Extract the (x, y) coordinate from the center of the cell holding the provided text.  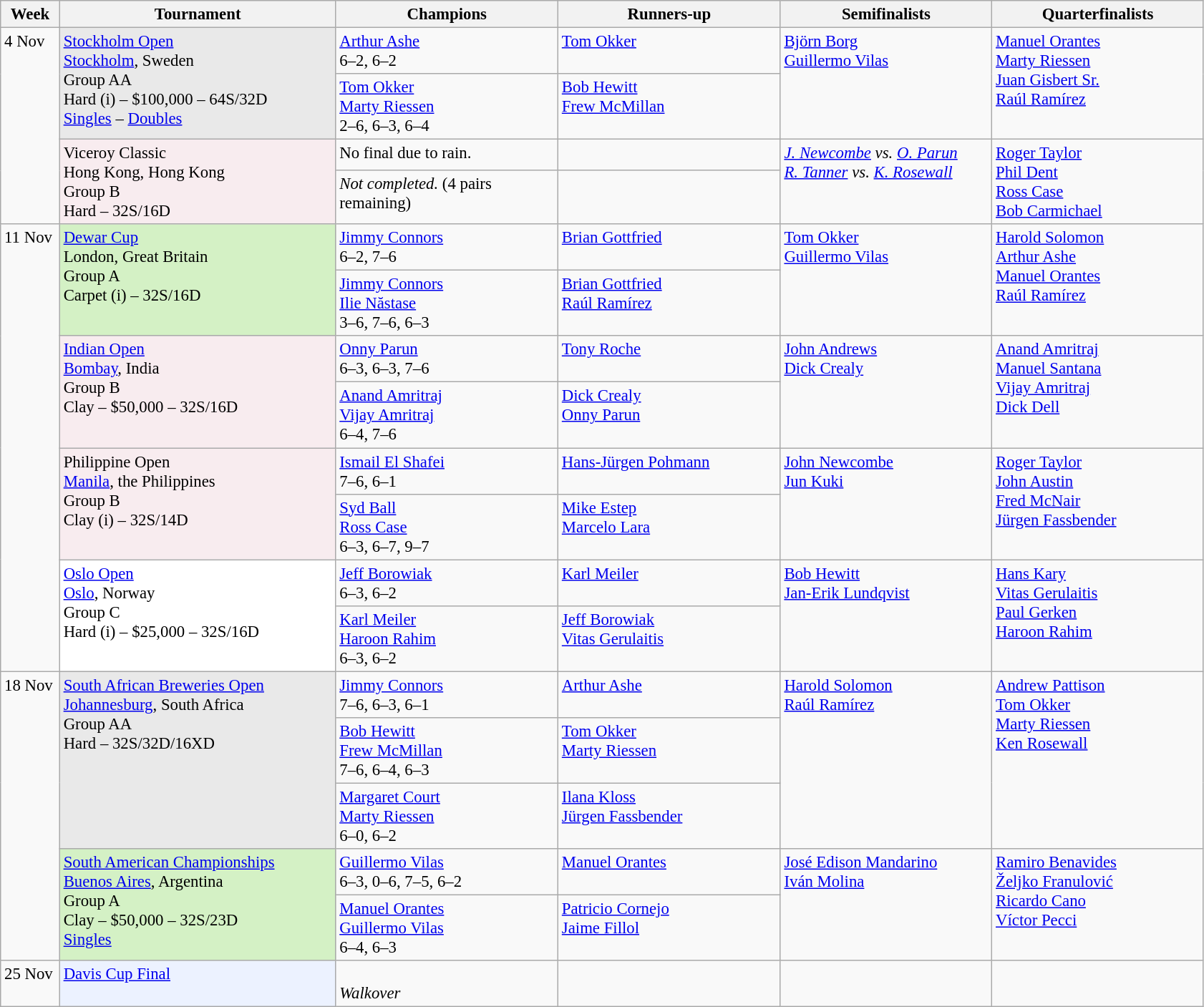
Harold Solomon Raúl Ramírez (886, 760)
Tom Okker Marty Riessen (670, 751)
Ismail El Shafei 7–6, 6–1 (447, 471)
Not completed. (4 pairs remaining) (447, 198)
South African Breweries Open Johannesburg, South Africa Group AA Hard – 32S/32D/16XD (198, 760)
Bob Hewitt Frew McMillan (670, 107)
John Newcombe Jun Kuki (886, 504)
John Andrews Dick Crealy (886, 392)
Brian Gottfried (670, 248)
4 Nov (30, 126)
Guillermo Vilas 6–3, 0–6, 7–5, 6–2 (447, 872)
Week (30, 14)
José Edison Mandarino Iván Molina (886, 905)
Arthur Ashe 6–2, 6–2 (447, 52)
Dewar Cup London, Great Britain Group A Carpet (i) – 32S/16D (198, 280)
Brian Gottfried Raúl Ramírez (670, 303)
Onny Parun 6–3, 6–3, 7–6 (447, 359)
Tom Okker (670, 52)
Ramiro Benavides Željko Franulović Ricardo Cano Víctor Pecci (1098, 905)
Margaret Court Marty Riessen 6–0, 6–2 (447, 816)
25 Nov (30, 983)
South American Championships Buenos Aires, Argentina Group A Clay – $50,000 – 32S/23D Singles (198, 905)
Dick Crealy Onny Parun (670, 415)
Davis Cup Final (198, 983)
11 Nov (30, 448)
Manuel Orantes (670, 872)
Björn Borg Guillermo Vilas (886, 84)
Karl Meiler (670, 583)
Viceroy Classic Hong Kong, Hong Kong Group B Hard – 32S/16D (198, 182)
Patricio Cornejo Jaime Fillol (670, 928)
Tom Okker Guillermo Vilas (886, 280)
Hans-Jürgen Pohmann (670, 471)
Mike Estep Marcelo Lara (670, 527)
Arthur Ashe (670, 694)
Tournament (198, 14)
Roger Taylor Phil Dent Ross Case Bob Carmichael (1098, 182)
18 Nov (30, 816)
Stockholm Open Stockholm, Sweden Group AA Hard (i) – $100,000 – 64S/32D Singles – Doubles (198, 84)
Tom Okker Marty Riessen 2–6, 6–3, 6–4 (447, 107)
Semifinalists (886, 14)
Bob Hewitt Frew McMillan 7–6, 6–4, 6–3 (447, 751)
Anand Amritraj Vijay Amritraj 6–4, 7–6 (447, 415)
Walkover (447, 983)
Jimmy Connors 6–2, 7–6 (447, 248)
Ilana Kloss Jürgen Fassbender (670, 816)
Tony Roche (670, 359)
Jeff Borowiak Vitas Gerulaitis (670, 638)
Anand Amritraj Manuel Santana Vijay Amritraj Dick Dell (1098, 392)
Andrew Pattison Tom Okker Marty Riessen Ken Rosewall (1098, 760)
Bob Hewitt Jan-Erik Lundqvist (886, 616)
Oslo Open Oslo, Norway Group C Hard (i) – $25,000 – 32S/16D (198, 616)
No final due to rain. (447, 155)
Jeff Borowiak 6–3, 6–2 (447, 583)
Roger Taylor John Austin Fred McNair Jürgen Fassbender (1098, 504)
Manuel Orantes Marty Riessen Juan Gisbert Sr. Raúl Ramírez (1098, 84)
Champions (447, 14)
Harold Solomon Arthur Ashe Manuel Orantes Raúl Ramírez (1098, 280)
Runners-up (670, 14)
Jimmy Connors Ilie Năstase 3–6, 7–6, 6–3 (447, 303)
Hans Kary Vitas Gerulaitis Paul Gerken Haroon Rahim (1098, 616)
Philippine Open Manila, the Philippines Group B Clay (i) – 32S/14D (198, 504)
Indian Open Bombay, India Group B Clay – $50,000 – 32S/16D (198, 392)
Manuel Orantes Guillermo Vilas 6–4, 6–3 (447, 928)
Karl Meiler Haroon Rahim 6–3, 6–2 (447, 638)
J. Newcombe vs. O. Parun R. Tanner vs. K. Rosewall (886, 182)
Quarterfinalists (1098, 14)
Syd Ball Ross Case 6–3, 6–7, 9–7 (447, 527)
Jimmy Connors 7–6, 6–3, 6–1 (447, 694)
